Determine the (x, y) coordinate at the center of the cell enclosing the given text.  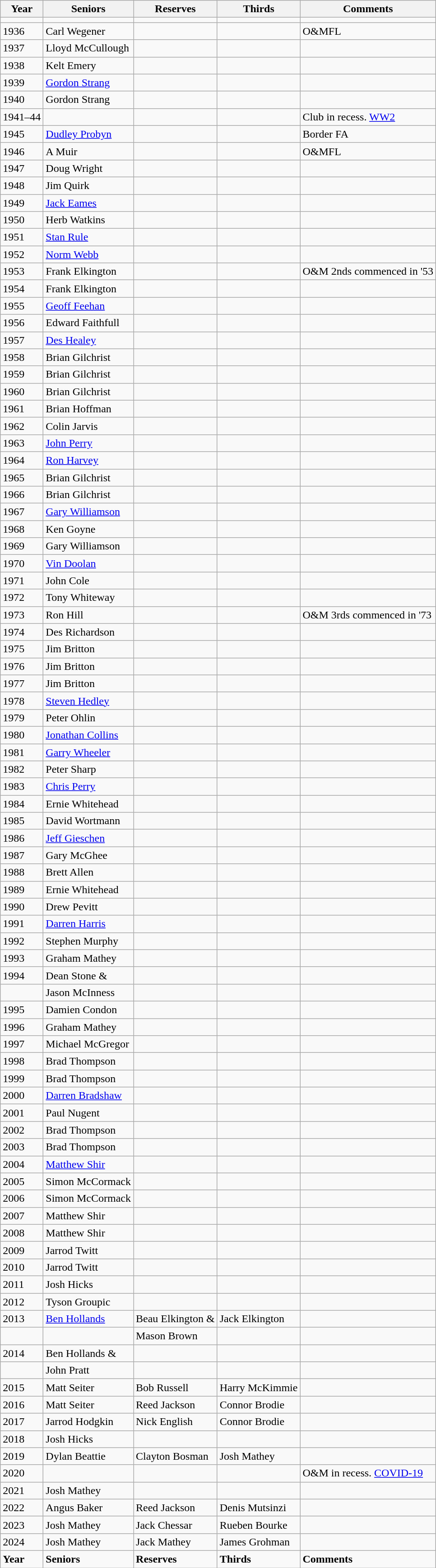
Peter Ohlin (88, 718)
Nick English (176, 1422)
1959 (22, 374)
Ron Hill (88, 615)
2006 (22, 1199)
2004 (22, 1164)
1991 (22, 924)
1939 (22, 83)
2022 (22, 1508)
1981 (22, 752)
1971 (22, 581)
1975 (22, 649)
Jarrod Hodgkin (88, 1422)
2011 (22, 1284)
O&M 3rds commenced in '73 (368, 615)
1987 (22, 855)
Ben Hollands & (88, 1353)
2020 (22, 1473)
1962 (22, 426)
Stephen Murphy (88, 941)
1983 (22, 787)
John Perry (88, 443)
Clayton Bosman (176, 1456)
1990 (22, 907)
Ken Goyne (88, 529)
1958 (22, 357)
1948 (22, 185)
Lloyd McCullough (88, 48)
Damien Condon (88, 1010)
1969 (22, 546)
O&M in recess. COVID-19 (368, 1473)
Angus Baker (88, 1508)
Ben Hollands (88, 1319)
Tyson Groupic (88, 1301)
1955 (22, 306)
2013 (22, 1319)
Jack Chessar (176, 1525)
1996 (22, 1027)
1947 (22, 168)
1982 (22, 770)
Chris Perry (88, 787)
David Wortmann (88, 821)
1968 (22, 529)
Tony Whiteway (88, 598)
Garry Wheeler (88, 752)
2000 (22, 1096)
2003 (22, 1147)
Edward Faithfull (88, 323)
1960 (22, 392)
2024 (22, 1542)
Jeff Gieschen (88, 838)
Ron Harvey (88, 460)
1952 (22, 254)
Jack Mathey (176, 1542)
1989 (22, 890)
2008 (22, 1233)
1997 (22, 1044)
Jack Elkington (259, 1319)
Bob Russell (176, 1388)
Carl Wegener (88, 31)
1967 (22, 512)
2023 (22, 1525)
2016 (22, 1405)
James Grohman (259, 1542)
Doug Wright (88, 168)
1946 (22, 151)
1985 (22, 821)
Rueben Bourke (259, 1525)
1964 (22, 460)
Stan Rule (88, 237)
Dean Stone & (88, 975)
1984 (22, 804)
1950 (22, 220)
Gary McGhee (88, 855)
Drew Pevitt (88, 907)
1974 (22, 632)
2005 (22, 1181)
1957 (22, 340)
Kelt Emery (88, 65)
2010 (22, 1267)
Brian Hoffman (88, 409)
1979 (22, 718)
2007 (22, 1216)
Steven Hedley (88, 701)
2017 (22, 1422)
Michael McGregor (88, 1044)
Vin Doolan (88, 563)
1961 (22, 409)
1966 (22, 495)
2019 (22, 1456)
2021 (22, 1490)
Paul Nugent (88, 1113)
2014 (22, 1353)
1972 (22, 598)
1941–44 (22, 117)
1976 (22, 666)
Brett Allen (88, 872)
Harry McKimmie (259, 1388)
1936 (22, 31)
Mason Brown (176, 1336)
1980 (22, 735)
1977 (22, 683)
2015 (22, 1388)
1938 (22, 65)
Darren Harris (88, 924)
1978 (22, 701)
1995 (22, 1010)
2009 (22, 1250)
1986 (22, 838)
1945 (22, 134)
Jonathan Collins (88, 735)
1953 (22, 272)
Beau Elkington & (176, 1319)
O&M 2nds commenced in '53 (368, 272)
1965 (22, 478)
1956 (22, 323)
1994 (22, 975)
Darren Bradshaw (88, 1096)
Jason McInness (88, 992)
1998 (22, 1061)
1940 (22, 100)
1992 (22, 941)
Club in recess. WW2 (368, 117)
Herb Watkins (88, 220)
1999 (22, 1079)
1954 (22, 289)
Jack Eames (88, 203)
A Muir (88, 151)
Des Richardson (88, 632)
2012 (22, 1301)
1937 (22, 48)
Des Healey (88, 340)
Denis Mutsinzi (259, 1508)
1970 (22, 563)
1951 (22, 237)
Border FA (368, 134)
Colin Jarvis (88, 426)
John Pratt (88, 1370)
1949 (22, 203)
John Cole (88, 581)
Norm Webb (88, 254)
2018 (22, 1439)
Peter Sharp (88, 770)
1973 (22, 615)
2002 (22, 1130)
1963 (22, 443)
1988 (22, 872)
Dudley Probyn (88, 134)
Geoff Feehan (88, 306)
1993 (22, 958)
Dylan Beattie (88, 1456)
2001 (22, 1113)
Jim Quirk (88, 185)
